Search for the cell housing the specified text and yield its (x, y) center coordinate. 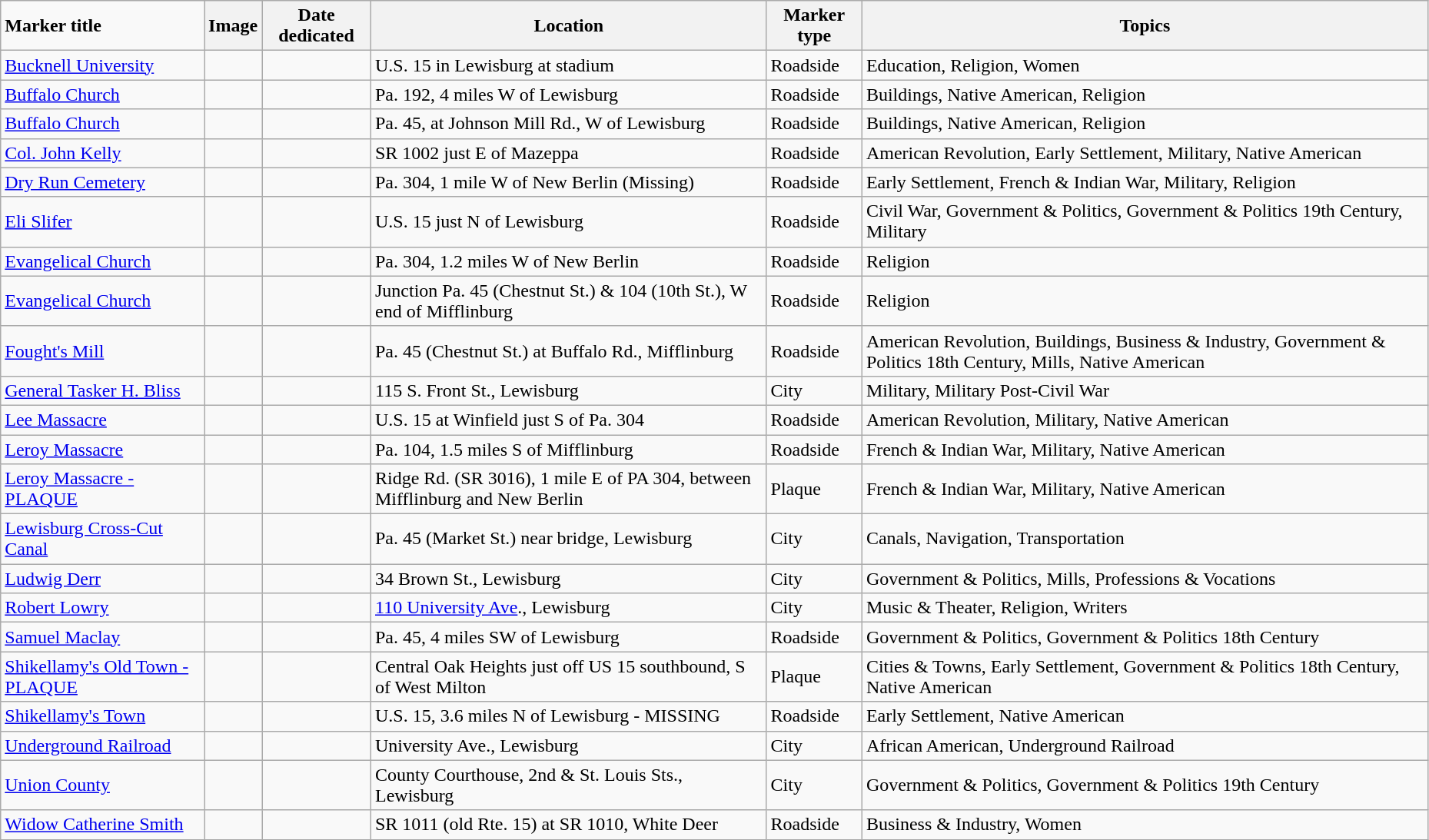
SR 1002 just E of Mazeppa (569, 153)
Fought's Mill (103, 350)
Pa. 45 (Chestnut St.) at Buffalo Rd., Mifflinburg (569, 350)
Underground Railroad (103, 745)
American Revolution, Military, Native American (1145, 420)
Pa. 45 (Market St.) near bridge, Lewisburg (569, 540)
University Ave., Lewisburg (569, 745)
Shikellamy's Town (103, 716)
Topics (1145, 26)
Early Settlement, Native American (1145, 716)
Robert Lowry (103, 608)
Leroy Massacre - PLAQUE (103, 489)
County Courthouse, 2nd & St. Louis Sts., Lewisburg (569, 785)
Eli Slifer (103, 221)
Samuel Maclay (103, 637)
Music & Theater, Religion, Writers (1145, 608)
Pa. 304, 1.2 miles W of New Berlin (569, 261)
Government & Politics, Government & Politics 19th Century (1145, 785)
Cities & Towns, Early Settlement, Government & Politics 18th Century, Native American (1145, 676)
Civil War, Government & Politics, Government & Politics 19th Century, Military (1145, 221)
SR 1011 (old Rte. 15) at SR 1010, White Deer (569, 825)
Col. John Kelly (103, 153)
American Revolution, Early Settlement, Military, Native American (1145, 153)
U.S. 15 in Lewisburg at stadium (569, 65)
Widow Catherine Smith (103, 825)
Education, Religion, Women (1145, 65)
Business & Industry, Women (1145, 825)
Bucknell University (103, 65)
Date dedicated (317, 26)
U.S. 15, 3.6 miles N of Lewisburg - MISSING (569, 716)
Junction Pa. 45 (Chestnut St.) & 104 (10th St.), W end of Mifflinburg (569, 301)
Dry Run Cemetery (103, 182)
Lewisburg Cross-Cut Canal (103, 540)
African American, Underground Railroad (1145, 745)
Pa. 45, at Johnson Mill Rd., W of Lewisburg (569, 124)
Military, Military Post-Civil War (1145, 390)
Lee Massacre (103, 420)
Pa. 192, 4 miles W of Lewisburg (569, 95)
115 S. Front St., Lewisburg (569, 390)
Image (234, 26)
Marker type (814, 26)
Pa. 304, 1 mile W of New Berlin (Missing) (569, 182)
Early Settlement, French & Indian War, Military, Religion (1145, 182)
Government & Politics, Mills, Professions & Vocations (1145, 579)
Marker title (103, 26)
Pa. 45, 4 miles SW of Lewisburg (569, 637)
Pa. 104, 1.5 miles S of Mifflinburg (569, 450)
110 University Ave., Lewisburg (569, 608)
Location (569, 26)
U.S. 15 at Winfield just S of Pa. 304 (569, 420)
Leroy Massacre (103, 450)
Shikellamy's Old Town - PLAQUE (103, 676)
American Revolution, Buildings, Business & Industry, Government & Politics 18th Century, Mills, Native American (1145, 350)
U.S. 15 just N of Lewisburg (569, 221)
Union County (103, 785)
Ludwig Derr (103, 579)
General Tasker H. Bliss (103, 390)
Ridge Rd. (SR 3016), 1 mile E of PA 304, between Mifflinburg and New Berlin (569, 489)
Canals, Navigation, Transportation (1145, 540)
Government & Politics, Government & Politics 18th Century (1145, 637)
Central Oak Heights just off US 15 southbound, S of West Milton (569, 676)
34 Brown St., Lewisburg (569, 579)
